From the cell containing the given text, extract its center point as (x, y) coordinate. 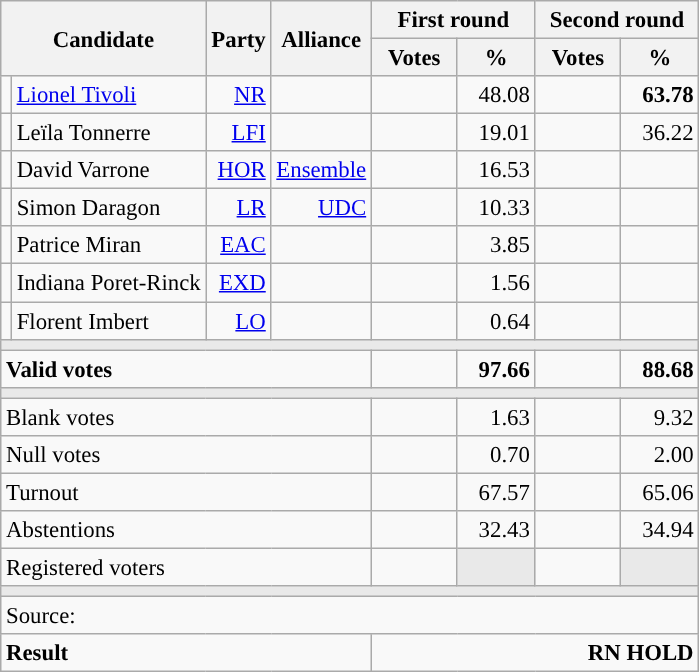
Lionel Tivoli (108, 95)
Null votes (186, 455)
LO (238, 321)
Florent Imbert (108, 321)
32.43 (496, 530)
16.53 (496, 170)
Result (186, 653)
Source: (350, 616)
34.94 (660, 530)
Patrice Miran (108, 245)
Turnout (186, 492)
2.00 (660, 455)
1.63 (496, 417)
Leïla Tonnerre (108, 133)
David Varrone (108, 170)
36.22 (660, 133)
First round (453, 20)
88.68 (660, 369)
RN HOLD (534, 653)
Ensemble (321, 170)
Indiana Poret-Rinck (108, 283)
65.06 (660, 492)
Candidate (104, 38)
9.32 (660, 417)
97.66 (496, 369)
HOR (238, 170)
Second round (617, 20)
LR (238, 208)
Party (238, 38)
19.01 (496, 133)
3.85 (496, 245)
EAC (238, 245)
10.33 (496, 208)
0.64 (496, 321)
Valid votes (186, 369)
Abstentions (186, 530)
LFI (238, 133)
Blank votes (186, 417)
Registered voters (186, 567)
Simon Daragon (108, 208)
48.08 (496, 95)
63.78 (660, 95)
0.70 (496, 455)
67.57 (496, 492)
Alliance (321, 38)
UDC (321, 208)
EXD (238, 283)
NR (238, 95)
1.56 (496, 283)
